For the text-containing cell, return its midpoint in (x, y) coordinate format. 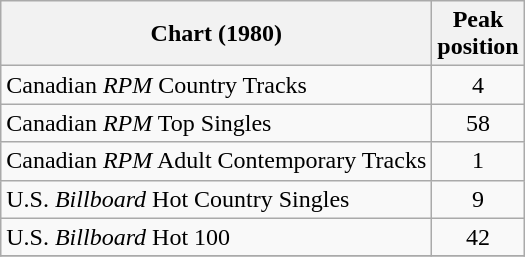
1 (478, 161)
4 (478, 85)
Canadian RPM Country Tracks (216, 85)
Canadian RPM Adult Contemporary Tracks (216, 161)
Chart (1980) (216, 34)
58 (478, 123)
9 (478, 199)
42 (478, 237)
U.S. Billboard Hot Country Singles (216, 199)
Peakposition (478, 34)
Canadian RPM Top Singles (216, 123)
U.S. Billboard Hot 100 (216, 237)
